Identify which cell holds the provided text, then report its (X, Y) central coordinate. 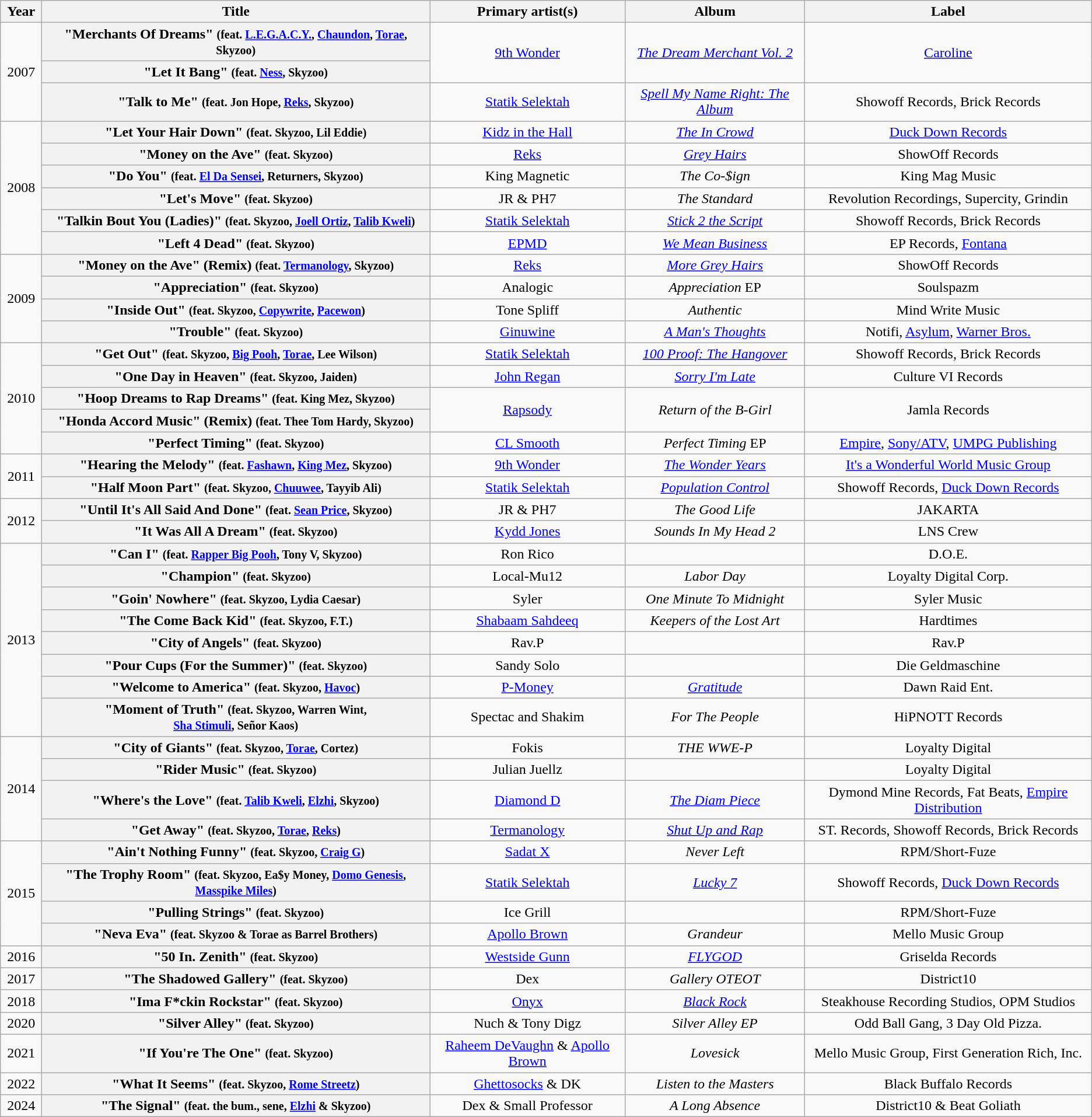
Sadat X (527, 852)
"Appreciation" (feat. Skyzoo) (236, 287)
Label (949, 12)
Appreciation EP (715, 287)
"The Shadowed Gallery" (feat. Skyzoo) (236, 979)
100 Proof: The Hangover (715, 354)
"City of Giants" (feat. Skyzoo, Torae, Cortez) (236, 748)
"Merchants Of Dreams" (feat. L.E.G.A.C.Y., Chaundon, Torae, Skyzoo) (236, 42)
CL Smooth (527, 443)
Return of the B-Girl (715, 410)
"Get Out" (feat. Skyzoo, Big Pooh, Torae, Lee Wilson) (236, 354)
Syler Music (949, 598)
Syler (527, 598)
King Magnetic (527, 176)
"Perfect Timing" (feat. Skyzoo) (236, 443)
Revolution Recordings, Supercity, Grindin (949, 198)
John Regan (527, 376)
P-Money (527, 687)
We Mean Business (715, 243)
Sounds In My Head 2 (715, 532)
"The Come Back Kid" (feat. Skyzoo, F.T.) (236, 620)
Westside Gunn (527, 957)
Title (236, 12)
Population Control (715, 487)
Album (715, 12)
Culture VI Records (949, 376)
Odd Ball Gang, 3 Day Old Pizza. (949, 1023)
A Long Absence (715, 1106)
Raheem DeVaughn & Apollo Brown (527, 1053)
"Pulling Strings" (feat. Skyzoo) (236, 912)
"Rider Music" (feat. Skyzoo) (236, 770)
EP Records, Fontana (949, 243)
Termanology (527, 830)
"Where's the Love" (feat. Talib Kweli, Elzhi, Skyzoo) (236, 800)
Spell My Name Right: The Album (715, 102)
2020 (21, 1023)
Jamla Records (949, 410)
Stick 2 the Script (715, 221)
Fokis (527, 748)
Grey Hairs (715, 154)
"One Day in Heaven" (feat. Skyzoo, Jaiden) (236, 376)
HiPNOTT Records (949, 718)
District10 (949, 979)
"The Signal" (feat. the bum., sene, Elzhi & Skyzoo) (236, 1106)
"Half Moon Part" (feat. Skyzoo, Chuuwee, Tayyib Ali) (236, 487)
The Standard (715, 198)
It's a Wonderful World Music Group (949, 465)
Local-Mu12 (527, 576)
Tone Spliff (527, 310)
2017 (21, 979)
"Neva Eva" (feat. Skyzoo & Torae as Barrel Brothers) (236, 934)
Mello Music Group (949, 934)
Nuch & Tony Digz (527, 1023)
Spectac and Shakim (527, 718)
ST. Records, Showoff Records, Brick Records (949, 830)
The Wonder Years (715, 465)
D.O.E. (949, 554)
Dex & Small Professor (527, 1106)
Rapsody (527, 410)
2012 (21, 521)
Analogic (527, 287)
JAKARTA (949, 509)
"Goin' Nowhere" (feat. Skyzoo, Lydia Caesar) (236, 598)
Notifi, Asylum, Warner Bros. (949, 332)
Shabaam Sahdeeq (527, 620)
Kydd Jones (527, 532)
2011 (21, 476)
2016 (21, 957)
"The Trophy Room" (feat. Skyzoo, Ea$y Money, Domo Genesis, Masspike Miles) (236, 882)
Onyx (527, 1001)
EPMD (527, 243)
"It Was All A Dream" (feat. Skyzoo) (236, 532)
Julian Juellz (527, 770)
"Honda Accord Music" (Remix) (feat. Thee Tom Hardy, Skyzoo) (236, 421)
Gallery OTEOT (715, 979)
2013 (21, 640)
2015 (21, 893)
2007 (21, 72)
"Pour Cups (For the Summer)" (feat. Skyzoo) (236, 665)
Never Left (715, 852)
Perfect Timing EP (715, 443)
Ginuwine (527, 332)
Caroline (949, 53)
"Let It Bang" (feat. Ness, Skyzoo) (236, 72)
Dymond Mine Records, Fat Beats, Empire Distribution (949, 800)
"Ima F*ckin Rockstar" (feat. Skyzoo) (236, 1001)
Gratitude (715, 687)
Soulspazm (949, 287)
District10 & Beat Goliath (949, 1106)
2008 (21, 187)
"Welcome to America" (feat. Skyzoo, Havoc) (236, 687)
"What It Seems" (feat. Skyzoo, Rome Streetz) (236, 1084)
"Get Away" (feat. Skyzoo, Torae, Reks) (236, 830)
Grandeur (715, 934)
Primary artist(s) (527, 12)
Silver Alley EP (715, 1023)
"Talk to Me" (feat. Jon Hope, Reks, Skyzoo) (236, 102)
"Ain't Nothing Funny" (feat. Skyzoo, Craig G) (236, 852)
Shut Up and Rap (715, 830)
Griselda Records (949, 957)
"Left 4 Dead" (feat. Skyzoo) (236, 243)
Ice Grill (527, 912)
"City of Angels" (feat. Skyzoo) (236, 643)
The Diam Piece (715, 800)
Sorry I'm Late (715, 376)
Labor Day (715, 576)
Dawn Raid Ent. (949, 687)
2009 (21, 298)
"Money on the Ave" (Remix) (feat. Termanology, Skyzoo) (236, 265)
"Trouble" (feat. Skyzoo) (236, 332)
Ron Rico (527, 554)
"Until It's All Said And Done" (feat. Sean Price, Skyzoo) (236, 509)
LNS Crew (949, 532)
Die Geldmaschine (949, 665)
Hardtimes (949, 620)
Authentic (715, 310)
2022 (21, 1084)
Year (21, 12)
One Minute To Midnight (715, 598)
Empire, Sony/ATV, UMPG Publishing (949, 443)
Steakhouse Recording Studios, OPM Studios (949, 1001)
"Hoop Dreams to Rap Dreams" (feat. King Mez, Skyzoo) (236, 399)
"Hearing the Melody" (feat. Fashawn, King Mez, Skyzoo) (236, 465)
Ghettosocks & DK (527, 1084)
Loyalty Digital Corp. (949, 576)
The Good Life (715, 509)
Keepers of the Lost Art (715, 620)
For The People (715, 718)
Kidz in the Hall (527, 132)
Lovesick (715, 1053)
FLYGOD (715, 957)
The Co-$ign (715, 176)
"Talkin Bout You (Ladies)" (feat. Skyzoo, Joell Ortiz, Talib Kweli) (236, 221)
"Money on the Ave" (feat. Skyzoo) (236, 154)
Dex (527, 979)
Listen to the Masters (715, 1084)
2018 (21, 1001)
2014 (21, 789)
Mind Write Music (949, 310)
Duck Down Records (949, 132)
Diamond D (527, 800)
Black Rock (715, 1001)
King Mag Music (949, 176)
2010 (21, 399)
Apollo Brown (527, 934)
"Moment of Truth" (feat. Skyzoo, Warren Wint,Sha Stimuli, Señor Kaos) (236, 718)
"If You're The One" (feat. Skyzoo) (236, 1053)
"Silver Alley" (feat. Skyzoo) (236, 1023)
"Champion" (feat. Skyzoo) (236, 576)
"Let Your Hair Down" (feat. Skyzoo, Lil Eddie) (236, 132)
Mello Music Group, First Generation Rich, Inc. (949, 1053)
More Grey Hairs (715, 265)
Sandy Solo (527, 665)
Lucky 7 (715, 882)
"Let's Move" (feat. Skyzoo) (236, 198)
"50 In. Zenith" (feat. Skyzoo) (236, 957)
2024 (21, 1106)
2021 (21, 1053)
Black Buffalo Records (949, 1084)
A Man's Thoughts (715, 332)
"Inside Out" (feat. Skyzoo, Copywrite, Pacewon) (236, 310)
The Dream Merchant Vol. 2 (715, 53)
"Do You" (feat. El Da Sensei, Returners, Skyzoo) (236, 176)
The In Crowd (715, 132)
THE WWE-P (715, 748)
"Can I" (feat. Rapper Big Pooh, Tony V, Skyzoo) (236, 554)
